From the cell containing the given text, extract its center point as (X, Y) coordinate. 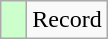
Record (67, 20)
